Locate the cell with the specified text and output its [x, y] center coordinate. 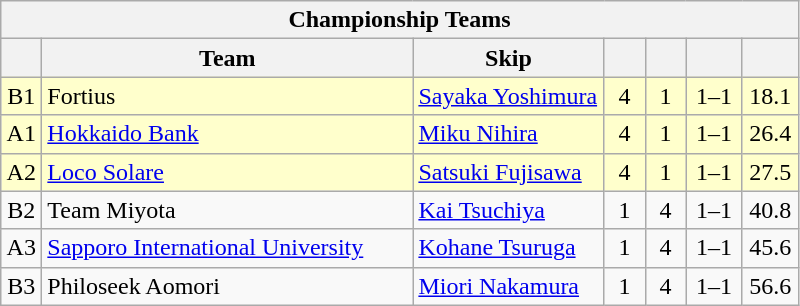
Loco Solare [228, 172]
26.4 [770, 134]
Kai Tsuchiya [508, 210]
Skip [508, 58]
Fortius [228, 96]
18.1 [770, 96]
Miori Nakamura [508, 286]
27.5 [770, 172]
Satsuki Fujisawa [508, 172]
Championship Teams [400, 20]
A1 [22, 134]
Sayaka Yoshimura [508, 96]
Miku Nihira [508, 134]
45.6 [770, 248]
B2 [22, 210]
Kohane Tsuruga [508, 248]
Team [228, 58]
Sapporo International University [228, 248]
B3 [22, 286]
Hokkaido Bank [228, 134]
A3 [22, 248]
Team Miyota [228, 210]
56.6 [770, 286]
A2 [22, 172]
Philoseek Aomori [228, 286]
B1 [22, 96]
40.8 [770, 210]
